Search for the cell housing the specified text and yield its (X, Y) center coordinate. 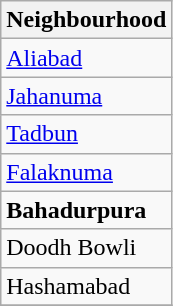
Bahadurpura (86, 210)
Hashamabad (86, 286)
Doodh Bowli (86, 248)
Aliabad (86, 58)
Neighbourhood (86, 20)
Tadbun (86, 134)
Jahanuma (86, 96)
Falaknuma (86, 172)
